Determine the [x, y] coordinate at the center of the cell enclosing the given text.  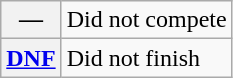
Did not compete [146, 20]
DNF [31, 58]
Did not finish [146, 58]
— [31, 20]
